Find where the given text appears and provide that cell's center as (x, y) coordinate. 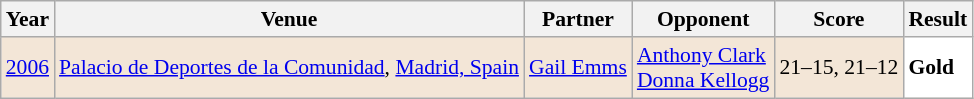
Palacio de Deportes de la Comunidad, Madrid, Spain (289, 68)
Gail Emms (578, 68)
Year (28, 19)
21–15, 21–12 (838, 68)
Score (838, 19)
Partner (578, 19)
Anthony Clark Donna Kellogg (704, 68)
Result (938, 19)
2006 (28, 68)
Venue (289, 19)
Opponent (704, 19)
Gold (938, 68)
